Return (X, Y) of the center of cell containing provided text 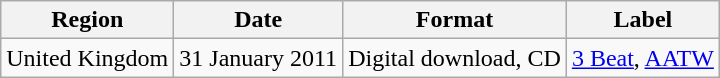
Region (88, 20)
31 January 2011 (258, 58)
United Kingdom (88, 58)
Format (455, 20)
Digital download, CD (455, 58)
3 Beat, AATW (642, 58)
Label (642, 20)
Date (258, 20)
